Search for the cell housing the specified text and yield its [X, Y] center coordinate. 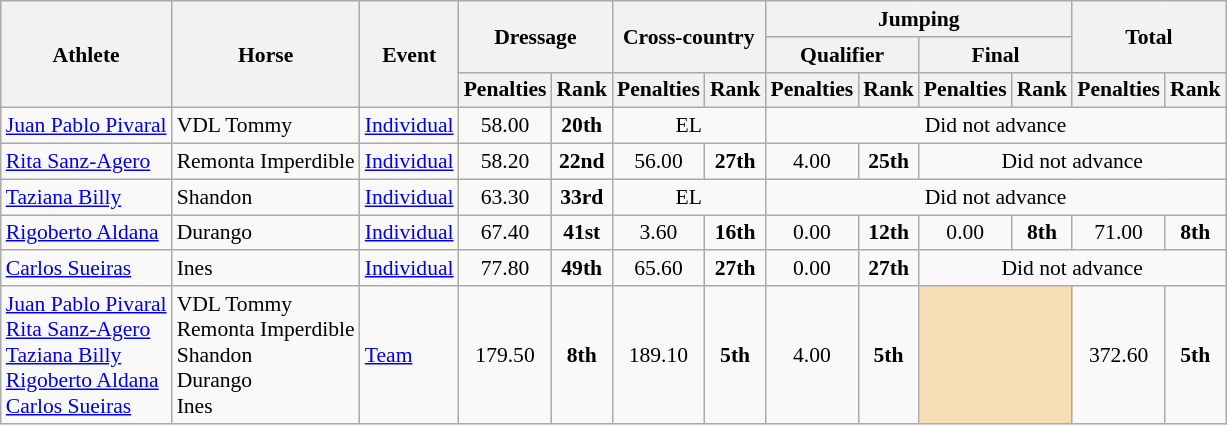
Horse [266, 54]
VDL TommyRemonta ImperdibleShandonDurangoInes [266, 355]
Event [410, 54]
179.50 [506, 355]
Juan Pablo PivaralRita Sanz-AgeroTaziana BillyRigoberto AldanaCarlos Sueiras [86, 355]
Athlete [86, 54]
58.00 [506, 126]
56.00 [658, 162]
25th [888, 162]
Shandon [266, 197]
63.30 [506, 197]
Jumping [918, 19]
33rd [582, 197]
58.20 [506, 162]
Remonta Imperdible [266, 162]
3.60 [658, 233]
Durango [266, 233]
Qualifier [842, 55]
20th [582, 126]
Total [1148, 36]
Dressage [536, 36]
41st [582, 233]
71.00 [1118, 233]
Taziana Billy [86, 197]
Ines [266, 269]
Cross-country [688, 36]
VDL Tommy [266, 126]
Juan Pablo Pivaral [86, 126]
65.60 [658, 269]
Rigoberto Aldana [86, 233]
Final [996, 55]
Carlos Sueiras [86, 269]
16th [736, 233]
Team [410, 355]
67.40 [506, 233]
49th [582, 269]
372.60 [1118, 355]
189.10 [658, 355]
77.80 [506, 269]
22nd [582, 162]
Rita Sanz-Agero [86, 162]
12th [888, 233]
